Return the (X, Y) coordinate for the center point of the cell that contains the specified text.  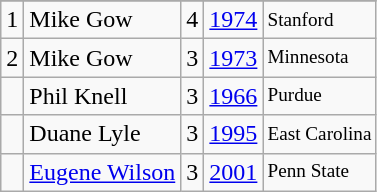
1973 (234, 58)
1966 (234, 96)
2001 (234, 172)
Eugene Wilson (102, 172)
1995 (234, 134)
East Carolina (320, 134)
Duane Lyle (102, 134)
Stanford (320, 20)
Minnesota (320, 58)
1974 (234, 20)
Penn State (320, 172)
2 (12, 58)
4 (192, 20)
1 (12, 20)
Purdue (320, 96)
Phil Knell (102, 96)
